Return (X, Y) of the center of cell containing provided text 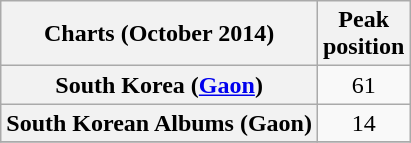
Peakposition (363, 34)
South Korean Albums (Gaon) (160, 123)
61 (363, 85)
14 (363, 123)
Charts (October 2014) (160, 34)
South Korea (Gaon) (160, 85)
